Search for the cell housing the specified text and yield its (X, Y) center coordinate. 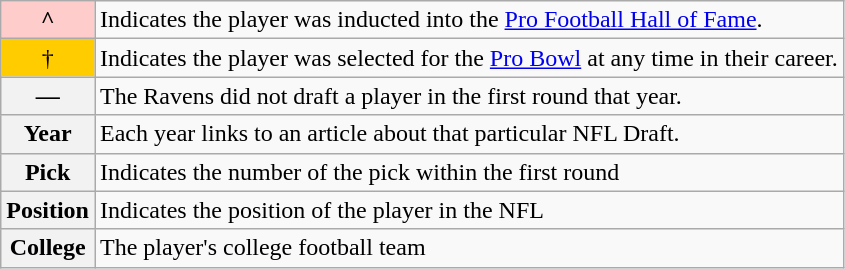
The Ravens did not draft a player in the first round that year. (468, 96)
Pick (48, 172)
Indicates the player was inducted into the Pro Football Hall of Fame. (468, 20)
Year (48, 134)
Position (48, 210)
Indicates the player was selected for the Pro Bowl at any time in their career. (468, 58)
— (48, 96)
Indicates the number of the pick within the first round (468, 172)
The player's college football team (468, 248)
Indicates the position of the player in the NFL (468, 210)
† (48, 58)
Each year links to an article about that particular NFL Draft. (468, 134)
College (48, 248)
^ (48, 20)
